For the text-containing cell, return its midpoint in [X, Y] coordinate format. 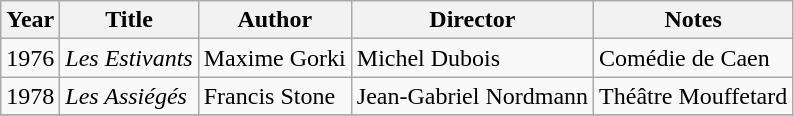
Francis Stone [274, 96]
Les Estivants [129, 58]
Year [30, 20]
Michel Dubois [472, 58]
Théâtre Mouffetard [694, 96]
Maxime Gorki [274, 58]
Title [129, 20]
Les Assiégés [129, 96]
1978 [30, 96]
Director [472, 20]
Author [274, 20]
Comédie de Caen [694, 58]
1976 [30, 58]
Notes [694, 20]
Jean-Gabriel Nordmann [472, 96]
